Return the [X, Y] coordinate for the center point of the cell that contains the specified text.  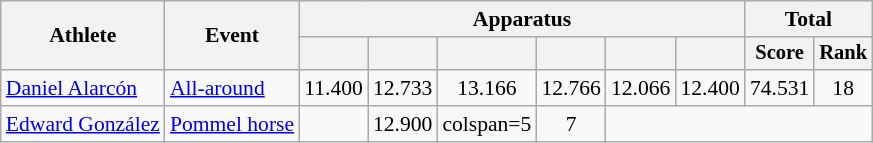
12.900 [402, 124]
12.066 [640, 88]
11.400 [334, 88]
7 [570, 124]
Score [780, 54]
colspan=5 [486, 124]
Apparatus [522, 19]
Edward González [83, 124]
74.531 [780, 88]
13.166 [486, 88]
12.733 [402, 88]
Athlete [83, 36]
12.400 [710, 88]
Daniel Alarcón [83, 88]
Pommel horse [232, 124]
18 [843, 88]
12.766 [570, 88]
Total [808, 19]
Rank [843, 54]
Event [232, 36]
All-around [232, 88]
